Detect which cell encompasses the target text, then output its (x, y) center coordinate. 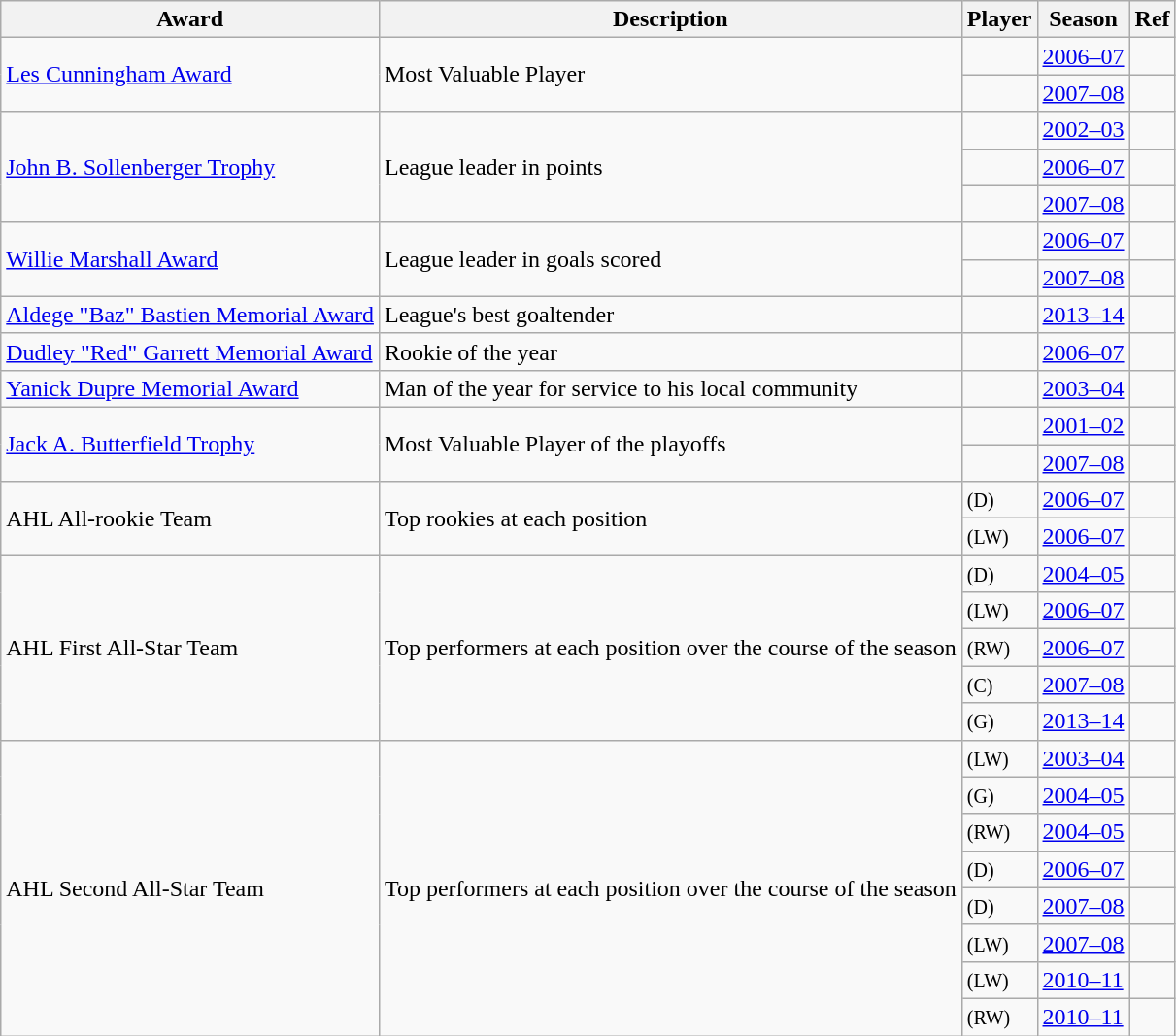
2001–02 (1084, 425)
Award (190, 19)
Dudley "Red" Garrett Memorial Award (190, 351)
Most Valuable Player (670, 75)
Willie Marshall Award (190, 259)
AHL All-rookie Team (190, 518)
Jack A. Butterfield Trophy (190, 444)
Les Cunningham Award (190, 75)
Description (670, 19)
2002–03 (1084, 130)
League's best goaltender (670, 315)
Ref (1152, 19)
(C) (999, 685)
Top rookies at each position (670, 518)
John B. Sollenberger Trophy (190, 167)
Player (999, 19)
AHL Second All-Star Team (190, 887)
Aldege "Baz" Bastien Memorial Award (190, 315)
Rookie of the year (670, 351)
AHL First All-Star Team (190, 648)
Man of the year for service to his local community (670, 388)
Yanick Dupre Memorial Award (190, 388)
Most Valuable Player of the playoffs (670, 444)
League leader in goals scored (670, 259)
Season (1084, 19)
League leader in points (670, 167)
